For the text-containing cell, return its midpoint in [x, y] coordinate format. 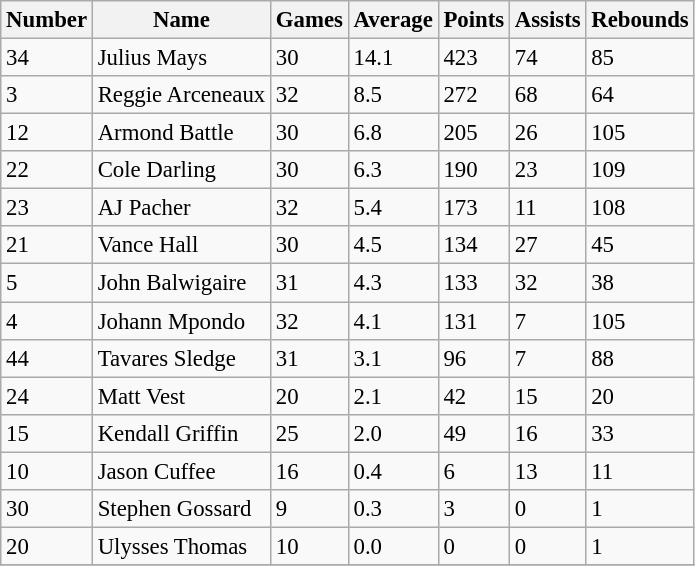
6.8 [393, 133]
22 [47, 170]
74 [547, 58]
96 [474, 358]
Cole Darling [181, 170]
9 [310, 509]
Matt Vest [181, 396]
4.5 [393, 245]
205 [474, 133]
Tavares Sledge [181, 358]
0.4 [393, 471]
Kendall Griffin [181, 433]
Reggie Arceneaux [181, 95]
2.1 [393, 396]
423 [474, 58]
4.3 [393, 283]
85 [640, 58]
Ulysses Thomas [181, 546]
190 [474, 170]
8.5 [393, 95]
2.0 [393, 433]
131 [474, 321]
AJ Pacher [181, 208]
133 [474, 283]
Johann Mpondo [181, 321]
64 [640, 95]
44 [47, 358]
6.3 [393, 170]
Stephen Gossard [181, 509]
Julius Mays [181, 58]
0.3 [393, 509]
134 [474, 245]
Rebounds [640, 20]
33 [640, 433]
4 [47, 321]
42 [474, 396]
24 [47, 396]
26 [547, 133]
5.4 [393, 208]
108 [640, 208]
12 [47, 133]
49 [474, 433]
Vance Hall [181, 245]
173 [474, 208]
Jason Cuffee [181, 471]
34 [47, 58]
4.1 [393, 321]
27 [547, 245]
21 [47, 245]
14.1 [393, 58]
Average [393, 20]
68 [547, 95]
38 [640, 283]
Assists [547, 20]
6 [474, 471]
5 [47, 283]
45 [640, 245]
13 [547, 471]
John Balwigaire [181, 283]
272 [474, 95]
3.1 [393, 358]
Name [181, 20]
Number [47, 20]
109 [640, 170]
88 [640, 358]
Armond Battle [181, 133]
Points [474, 20]
0.0 [393, 546]
Games [310, 20]
25 [310, 433]
